Detect which cell encompasses the target text, then output its [x, y] center coordinate. 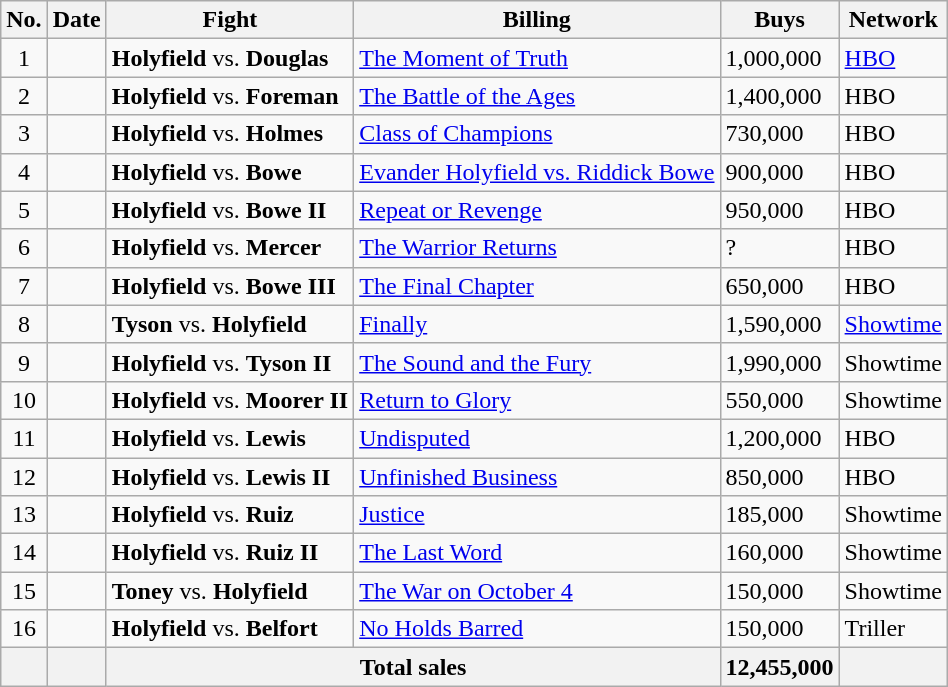
Triller [893, 629]
14 [24, 553]
1 [24, 58]
650,000 [780, 286]
3 [24, 134]
Holyfield vs. Foreman [230, 96]
Holyfield vs. Belfort [230, 629]
16 [24, 629]
12,455,000 [780, 667]
Class of Champions [537, 134]
? [780, 248]
Holyfield vs. Bowe [230, 172]
The Battle of the Ages [537, 96]
Buys [780, 20]
Undisputed [537, 438]
Holyfield vs. Lewis II [230, 477]
Holyfield vs. Bowe III [230, 286]
8 [24, 324]
Evander Holyfield vs. Riddick Bowe [537, 172]
15 [24, 591]
Holyfield vs. Holmes [230, 134]
Holyfield vs. Ruiz [230, 515]
The Sound and the Fury [537, 362]
Billing [537, 20]
The Warrior Returns [537, 248]
13 [24, 515]
550,000 [780, 400]
Return to Glory [537, 400]
7 [24, 286]
Holyfield vs. Ruiz II [230, 553]
Fight [230, 20]
2 [24, 96]
Repeat or Revenge [537, 210]
Holyfield vs. Tyson II [230, 362]
Justice [537, 515]
Unfinished Business [537, 477]
Holyfield vs. Mercer [230, 248]
160,000 [780, 553]
1,200,000 [780, 438]
12 [24, 477]
10 [24, 400]
Toney vs. Holyfield [230, 591]
Holyfield vs. Moorer II [230, 400]
Finally [537, 324]
No Holds Barred [537, 629]
9 [24, 362]
Tyson vs. Holyfield [230, 324]
Holyfield vs. Lewis [230, 438]
185,000 [780, 515]
900,000 [780, 172]
The Final Chapter [537, 286]
950,000 [780, 210]
The War on October 4 [537, 591]
1,000,000 [780, 58]
Holyfield vs. Douglas [230, 58]
Network [893, 20]
1,590,000 [780, 324]
The Last Word [537, 553]
No. [24, 20]
The Moment of Truth [537, 58]
5 [24, 210]
850,000 [780, 477]
1,400,000 [780, 96]
Total sales [413, 667]
1,990,000 [780, 362]
730,000 [780, 134]
Holyfield vs. Bowe II [230, 210]
11 [24, 438]
6 [24, 248]
4 [24, 172]
Date [76, 20]
